Find where the given text appears and provide that cell's center as [X, Y] coordinate. 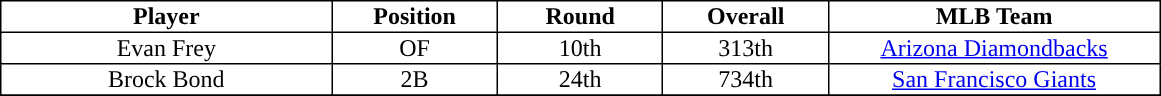
San Francisco Giants [994, 80]
Overall [746, 17]
Player [166, 17]
Evan Frey [166, 48]
10th [580, 48]
313th [746, 48]
Arizona Diamondbacks [994, 48]
MLB Team [994, 17]
2B [415, 80]
24th [580, 80]
734th [746, 80]
Brock Bond [166, 80]
Position [415, 17]
OF [415, 48]
Round [580, 17]
